Pinpoint the cell where the given text exists, returning its [x, y] midpoint coordinate. 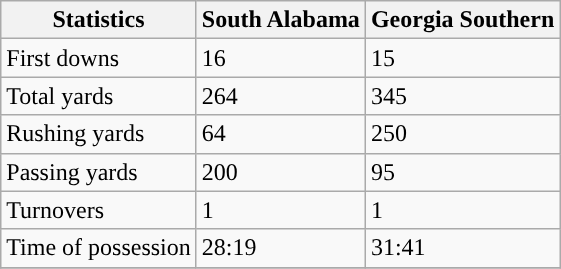
Georgia Southern [462, 20]
Passing yards [99, 172]
Turnovers [99, 210]
First downs [99, 58]
Time of possession [99, 248]
28:19 [280, 248]
345 [462, 96]
South Alabama [280, 20]
Statistics [99, 20]
16 [280, 58]
64 [280, 134]
250 [462, 134]
31:41 [462, 248]
264 [280, 96]
15 [462, 58]
95 [462, 172]
Total yards [99, 96]
200 [280, 172]
Rushing yards [99, 134]
